Determine the [X, Y] coordinate at the center of the cell enclosing the given text.  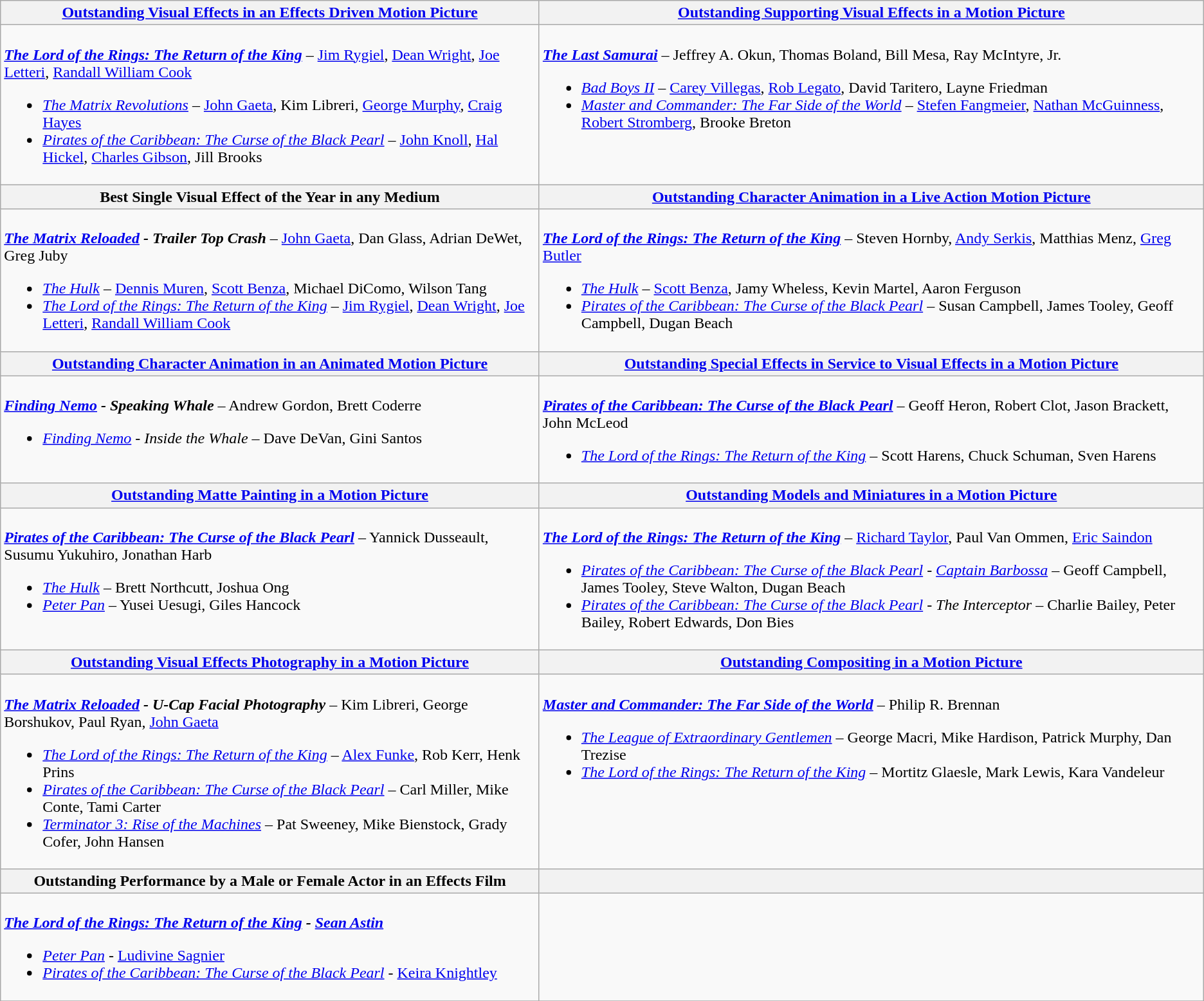
Outstanding Supporting Visual Effects in a Motion Picture [871, 13]
Finding Nemo - Speaking Whale – Andrew Gordon, Brett CoderreFinding Nemo - Inside the Whale – Dave DeVan, Gini Santos [270, 430]
Outstanding Visual Effects in an Effects Driven Motion Picture [270, 13]
Outstanding Character Animation in a Live Action Motion Picture [871, 197]
Outstanding Compositing in a Motion Picture [871, 662]
Outstanding Character Animation in an Animated Motion Picture [270, 363]
Best Single Visual Effect of the Year in any Medium [270, 197]
Outstanding Matte Painting in a Motion Picture [270, 495]
Outstanding Models and Miniatures in a Motion Picture [871, 495]
Outstanding Visual Effects Photography in a Motion Picture [270, 662]
Outstanding Special Effects in Service to Visual Effects in a Motion Picture [871, 363]
Outstanding Performance by a Male or Female Actor in an Effects Film [270, 881]
